Find where the given text appears and provide that cell's center as (x, y) coordinate. 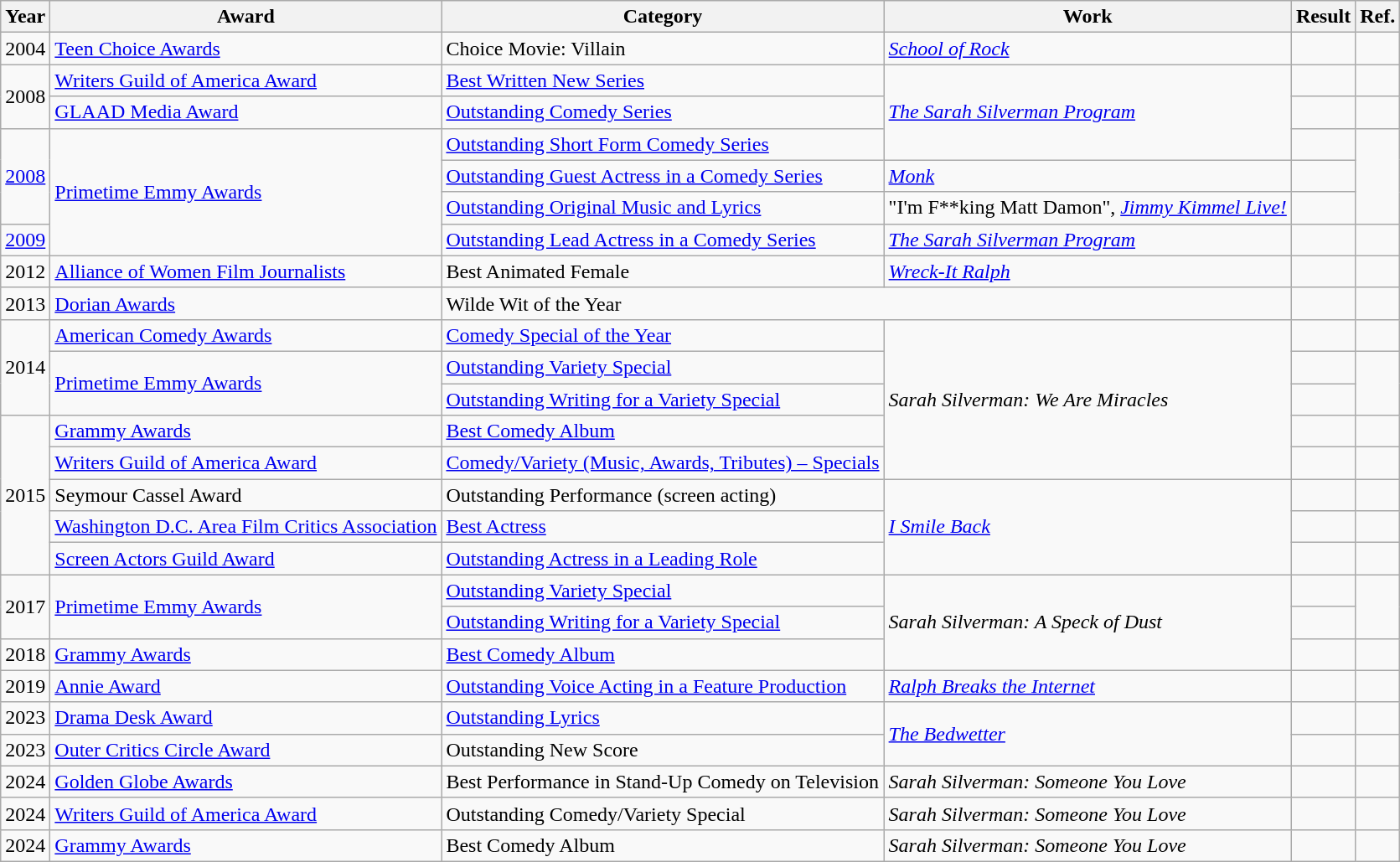
2014 (25, 367)
GLAAD Media Award (246, 112)
Best Written New Series (663, 80)
Annie Award (246, 686)
Seymour Cassel Award (246, 495)
Outstanding Original Music and Lyrics (663, 208)
Outstanding Short Form Comedy Series (663, 144)
2004 (25, 49)
Sarah Silverman: A Speck of Dust (1087, 622)
Monk (1087, 176)
Ref. (1377, 17)
Outstanding Comedy Series (663, 112)
2012 (25, 271)
2019 (25, 686)
American Comedy Awards (246, 335)
Year (25, 17)
Outstanding Guest Actress in a Comedy Series (663, 176)
2009 (25, 240)
Choice Movie: Villain (663, 49)
Wreck-It Ralph (1087, 271)
Sarah Silverman: We Are Miracles (1087, 399)
School of Rock (1087, 49)
2013 (25, 303)
Outstanding New Score (663, 750)
Washington D.C. Area Film Critics Association (246, 527)
Alliance of Women Film Journalists (246, 271)
Best Performance in Stand-Up Comedy on Television (663, 782)
Best Actress (663, 527)
Outstanding Voice Acting in a Feature Production (663, 686)
Ralph Breaks the Internet (1087, 686)
The Bedwetter (1087, 734)
2015 (25, 495)
I Smile Back (1087, 527)
Best Animated Female (663, 271)
Drama Desk Award (246, 718)
Outer Critics Circle Award (246, 750)
Result (1323, 17)
"I'm F**king Matt Damon", Jimmy Kimmel Live! (1087, 208)
2018 (25, 654)
Screen Actors Guild Award (246, 559)
Outstanding Lyrics (663, 718)
Dorian Awards (246, 303)
Comedy Special of the Year (663, 335)
Wilde Wit of the Year (866, 303)
2017 (25, 606)
Teen Choice Awards (246, 49)
Outstanding Performance (screen acting) (663, 495)
Outstanding Actress in a Leading Role (663, 559)
Outstanding Comedy/Variety Special (663, 813)
Category (663, 17)
Outstanding Lead Actress in a Comedy Series (663, 240)
Award (246, 17)
Work (1087, 17)
Comedy/Variety (Music, Awards, Tributes) – Specials (663, 463)
Golden Globe Awards (246, 782)
